Find where the given text appears and provide that cell's center as (X, Y) coordinate. 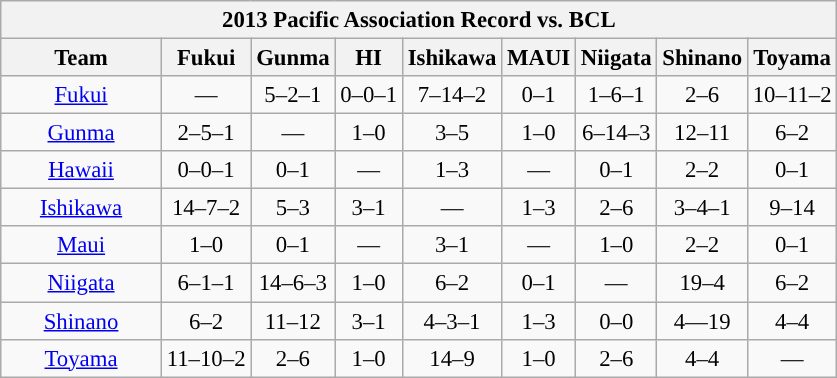
5–3 (293, 208)
4—19 (702, 321)
2013 Pacific Association Record vs. BCL (419, 20)
Team (82, 58)
2–5–1 (206, 133)
5–2–1 (293, 95)
4–3–1 (452, 321)
3–4–1 (702, 208)
HI (369, 58)
19–4 (702, 283)
Maui (82, 245)
14–7–2 (206, 208)
3–5 (452, 133)
9–14 (792, 208)
1–6–1 (616, 95)
6–14–3 (616, 133)
14–6–3 (293, 283)
11–10–2 (206, 358)
Hawaii (82, 170)
11–12 (293, 321)
0–0 (616, 321)
12–11 (702, 133)
14–9 (452, 358)
7–14–2 (452, 95)
MAUI (539, 58)
6–1–1 (206, 283)
10–11–2 (792, 95)
